Capture the cell that displays the provided text and extract its [x, y] central coordinate. 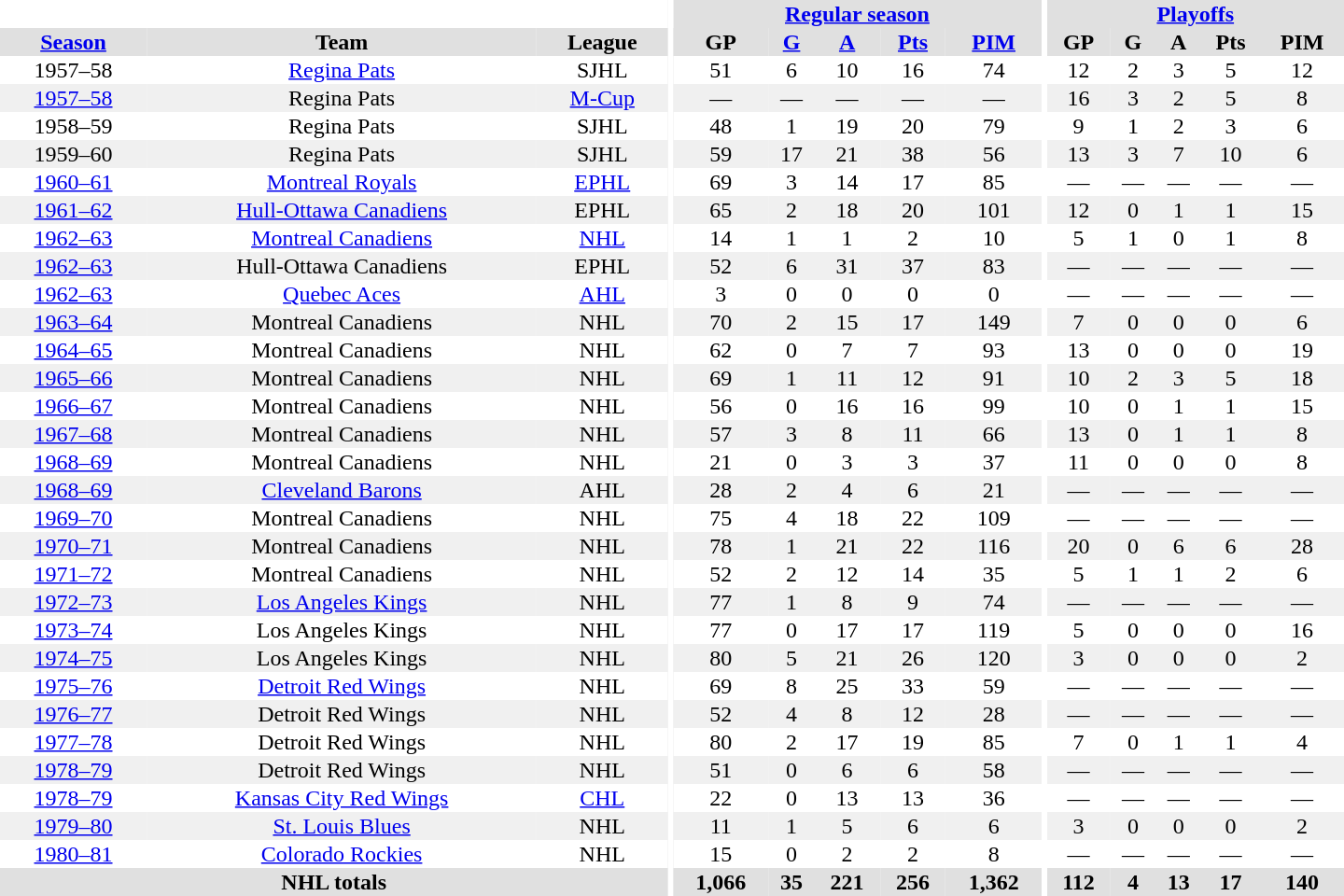
48 [721, 126]
120 [993, 658]
25 [847, 686]
79 [993, 126]
Colorado Rockies [342, 854]
1,362 [993, 882]
1979–80 [73, 826]
1970–71 [73, 546]
Cleveland Barons [342, 490]
1964–65 [73, 350]
256 [913, 882]
57 [721, 434]
26 [913, 658]
1959–60 [73, 154]
M-Cup [602, 98]
Quebec Aces [342, 294]
62 [721, 350]
1977–78 [73, 742]
78 [721, 546]
75 [721, 518]
1965–66 [73, 378]
31 [847, 266]
Team [342, 42]
1971–72 [73, 574]
65 [721, 210]
1974–75 [73, 658]
38 [913, 154]
33 [913, 686]
149 [993, 322]
Season [73, 42]
1960–61 [73, 182]
112 [1079, 882]
1966–67 [73, 406]
Kansas City Red Wings [342, 798]
101 [993, 210]
109 [993, 518]
93 [993, 350]
1980–81 [73, 854]
221 [847, 882]
St. Louis Blues [342, 826]
91 [993, 378]
140 [1302, 882]
66 [993, 434]
1,066 [721, 882]
1973–74 [73, 630]
58 [993, 770]
Regular season [857, 14]
1961–62 [73, 210]
1975–76 [73, 686]
99 [993, 406]
League [602, 42]
1967–68 [73, 434]
1976–77 [73, 714]
83 [993, 266]
1958–59 [73, 126]
1969–70 [73, 518]
119 [993, 630]
Playoffs [1196, 14]
Montreal Royals [342, 182]
116 [993, 546]
36 [993, 798]
70 [721, 322]
NHL totals [334, 882]
1972–73 [73, 602]
CHL [602, 798]
1963–64 [73, 322]
